Search for the cell housing the specified text and yield its (X, Y) center coordinate. 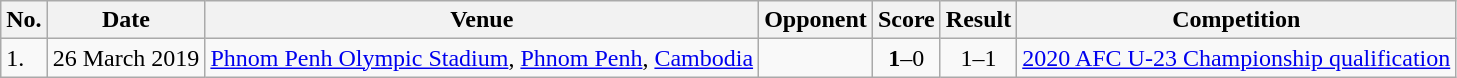
1. (24, 58)
1–0 (906, 58)
26 March 2019 (126, 58)
2020 AFC U-23 Championship qualification (1236, 58)
Phnom Penh Olympic Stadium, Phnom Penh, Cambodia (482, 58)
Venue (482, 20)
Date (126, 20)
Score (906, 20)
No. (24, 20)
Result (978, 20)
Opponent (816, 20)
1–1 (978, 58)
Competition (1236, 20)
